Capture the cell that displays the provided text and extract its (X, Y) central coordinate. 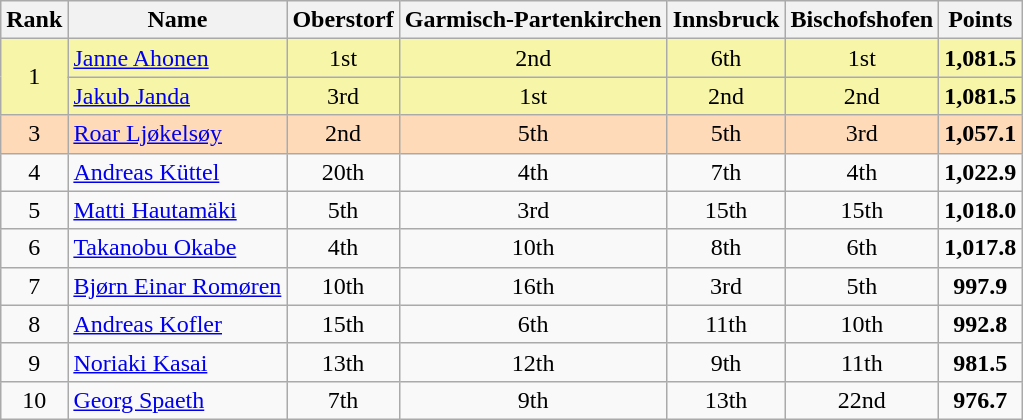
16th (533, 286)
Rank (34, 20)
1,018.0 (980, 210)
1,022.9 (980, 172)
Bischofshofen (862, 20)
10 (34, 400)
6 (34, 248)
Andreas Küttel (178, 172)
Points (980, 20)
Noriaki Kasai (178, 362)
8th (726, 248)
8 (34, 324)
Georg Spaeth (178, 400)
1 (34, 77)
981.5 (980, 362)
20th (343, 172)
1,057.1 (980, 134)
9 (34, 362)
22nd (862, 400)
7 (34, 286)
Matti Hautamäki (178, 210)
Janne Ahonen (178, 58)
Roar Ljøkelsøy (178, 134)
Takanobu Okabe (178, 248)
997.9 (980, 286)
992.8 (980, 324)
976.7 (980, 400)
5 (34, 210)
Innsbruck (726, 20)
Garmisch-Partenkirchen (533, 20)
Bjørn Einar Romøren (178, 286)
Andreas Kofler (178, 324)
12th (533, 362)
Name (178, 20)
3 (34, 134)
4 (34, 172)
Oberstorf (343, 20)
Jakub Janda (178, 96)
1,017.8 (980, 248)
